Extract the (X, Y) coordinate from the center of the cell holding the provided text.  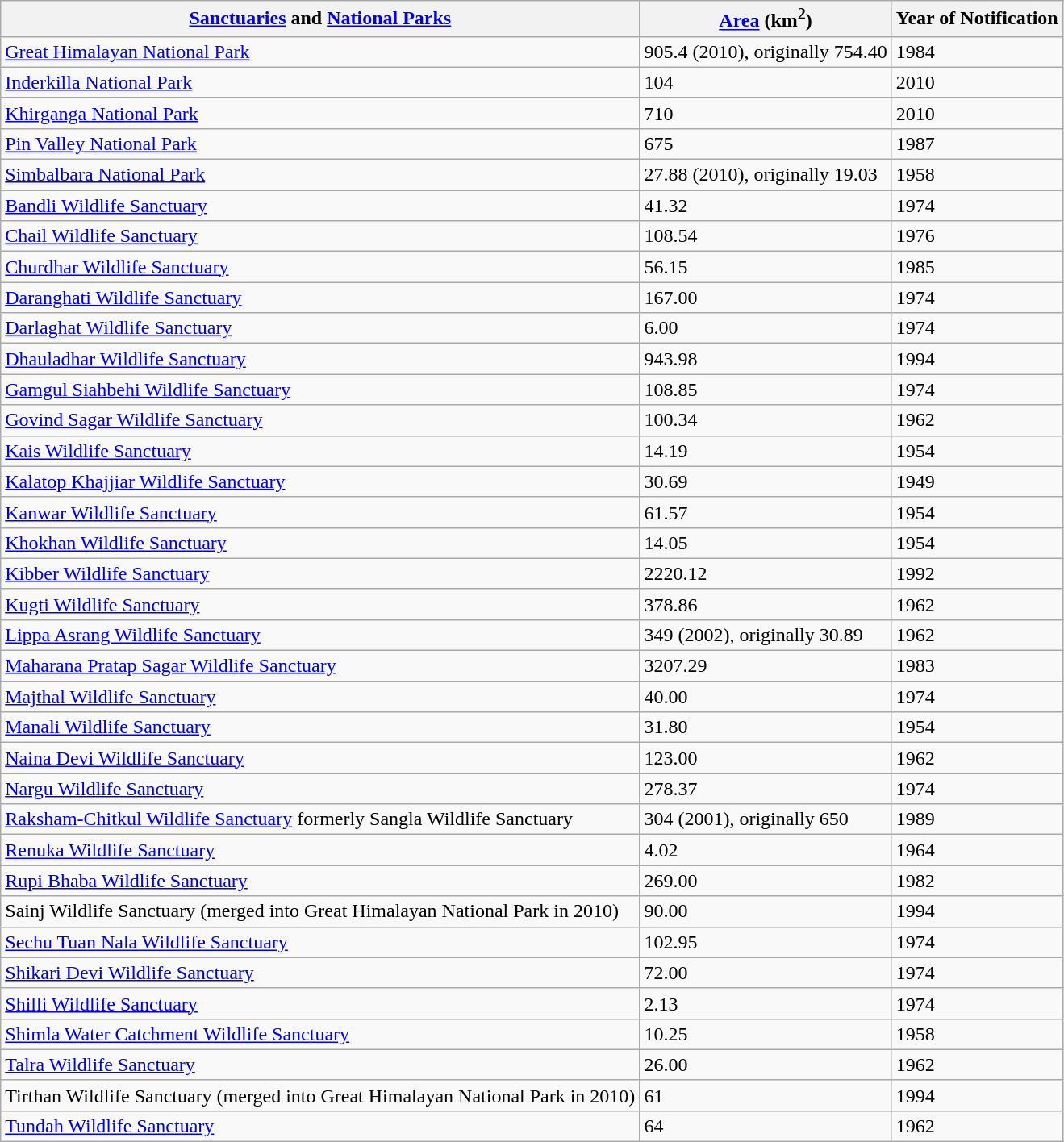
278.37 (766, 789)
Dhauladhar Wildlife Sanctuary (320, 359)
Khokhan Wildlife Sanctuary (320, 543)
Tirthan Wildlife Sanctuary (merged into Great Himalayan National Park in 2010) (320, 1095)
64 (766, 1126)
Renuka Wildlife Sanctuary (320, 850)
2220.12 (766, 573)
Darlaghat Wildlife Sanctuary (320, 328)
Govind Sagar Wildlife Sanctuary (320, 420)
26.00 (766, 1065)
Kibber Wildlife Sanctuary (320, 573)
Sanctuaries and National Parks (320, 19)
31.80 (766, 727)
1984 (977, 52)
905.4 (2010), originally 754.40 (766, 52)
3207.29 (766, 666)
Kais Wildlife Sanctuary (320, 451)
Area (km2) (766, 19)
Majthal Wildlife Sanctuary (320, 697)
2.13 (766, 1003)
Simbalbara National Park (320, 175)
1987 (977, 144)
Talra Wildlife Sanctuary (320, 1065)
123.00 (766, 758)
72.00 (766, 973)
Chail Wildlife Sanctuary (320, 236)
Churdhar Wildlife Sanctuary (320, 267)
378.86 (766, 604)
Year of Notification (977, 19)
675 (766, 144)
4.02 (766, 850)
1985 (977, 267)
14.05 (766, 543)
Raksham-Chitkul Wildlife Sanctuary formerly Sangla Wildlife Sanctuary (320, 819)
61.57 (766, 512)
41.32 (766, 206)
Bandli Wildlife Sanctuary (320, 206)
Nargu Wildlife Sanctuary (320, 789)
108.54 (766, 236)
269.00 (766, 881)
1964 (977, 850)
104 (766, 82)
Kugti Wildlife Sanctuary (320, 604)
Manali Wildlife Sanctuary (320, 727)
1976 (977, 236)
Daranghati Wildlife Sanctuary (320, 298)
Tundah Wildlife Sanctuary (320, 1126)
Lippa Asrang Wildlife Sanctuary (320, 635)
Inderkilla National Park (320, 82)
1983 (977, 666)
Rupi Bhaba Wildlife Sanctuary (320, 881)
Sainj Wildlife Sanctuary (merged into Great Himalayan National Park in 2010) (320, 911)
30.69 (766, 481)
Great Himalayan National Park (320, 52)
56.15 (766, 267)
1982 (977, 881)
Kanwar Wildlife Sanctuary (320, 512)
710 (766, 113)
1989 (977, 819)
Maharana Pratap Sagar Wildlife Sanctuary (320, 666)
108.85 (766, 390)
100.34 (766, 420)
Sechu Tuan Nala Wildlife Sanctuary (320, 942)
Khirganga National Park (320, 113)
167.00 (766, 298)
Shilli Wildlife Sanctuary (320, 1003)
61 (766, 1095)
6.00 (766, 328)
943.98 (766, 359)
Pin Valley National Park (320, 144)
Shimla Water Catchment Wildlife Sanctuary (320, 1034)
304 (2001), originally 650 (766, 819)
1949 (977, 481)
Gamgul Siahbehi Wildlife Sanctuary (320, 390)
27.88 (2010), originally 19.03 (766, 175)
40.00 (766, 697)
Kalatop Khajjiar Wildlife Sanctuary (320, 481)
102.95 (766, 942)
90.00 (766, 911)
Shikari Devi Wildlife Sanctuary (320, 973)
10.25 (766, 1034)
14.19 (766, 451)
1992 (977, 573)
349 (2002), originally 30.89 (766, 635)
Naina Devi Wildlife Sanctuary (320, 758)
